Return [X, Y] of the center of cell containing provided text 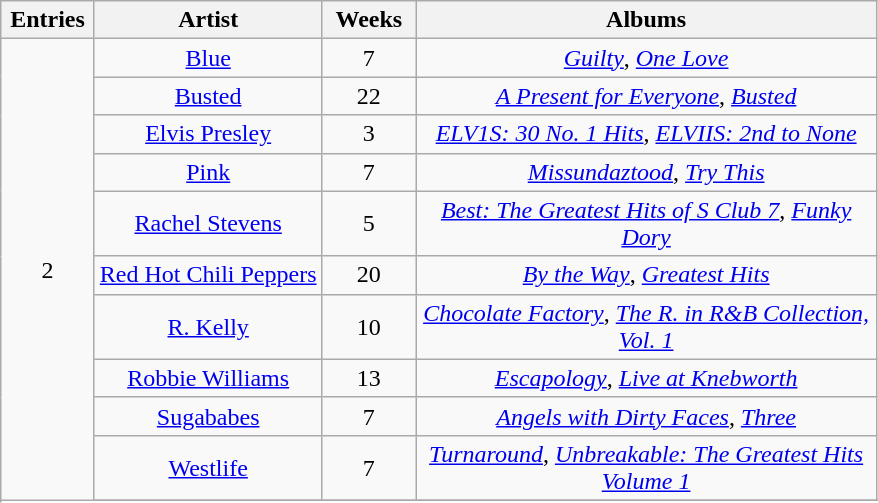
R. Kelly [208, 326]
2 [48, 270]
10 [369, 326]
22 [369, 96]
Chocolate Factory, The R. in R&B Collection, Vol. 1 [646, 326]
3 [369, 134]
Turnaround, Unbreakable: The Greatest Hits Volume 1 [646, 468]
Rachel Stevens [208, 224]
Artist [208, 20]
Elvis Presley [208, 134]
Entries [48, 20]
Albums [646, 20]
Pink [208, 172]
5 [369, 224]
A Present for Everyone, Busted [646, 96]
Angels with Dirty Faces, Three [646, 416]
Blue [208, 58]
13 [369, 378]
Missundaztood, Try This [646, 172]
Westlife [208, 468]
Weeks [369, 20]
Best: The Greatest Hits of S Club 7, Funky Dory [646, 224]
ELV1S: 30 No. 1 Hits, ELVIIS: 2nd to None [646, 134]
Robbie Williams [208, 378]
Sugababes [208, 416]
Escapology, Live at Knebworth [646, 378]
Guilty, One Love [646, 58]
By the Way, Greatest Hits [646, 275]
Busted [208, 96]
Red Hot Chili Peppers [208, 275]
20 [369, 275]
